Locate the cell with the specified text and output its (X, Y) center coordinate. 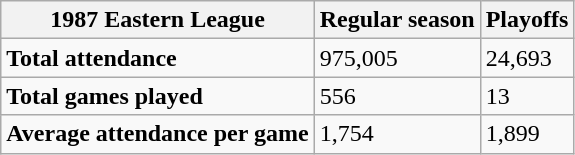
Total games played (158, 96)
1,899 (527, 134)
975,005 (397, 58)
1,754 (397, 134)
24,693 (527, 58)
556 (397, 96)
Playoffs (527, 20)
13 (527, 96)
Total attendance (158, 58)
Regular season (397, 20)
Average attendance per game (158, 134)
1987 Eastern League (158, 20)
